Capture the cell that displays the provided text and extract its (X, Y) central coordinate. 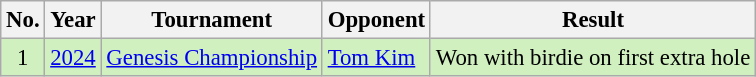
Opponent (376, 20)
No. (23, 20)
Tom Kim (376, 58)
1 (23, 58)
2024 (73, 58)
Result (592, 20)
Genesis Championship (212, 58)
Won with birdie on first extra hole (592, 58)
Year (73, 20)
Tournament (212, 20)
